Locate the cell with the specified text and output its [x, y] center coordinate. 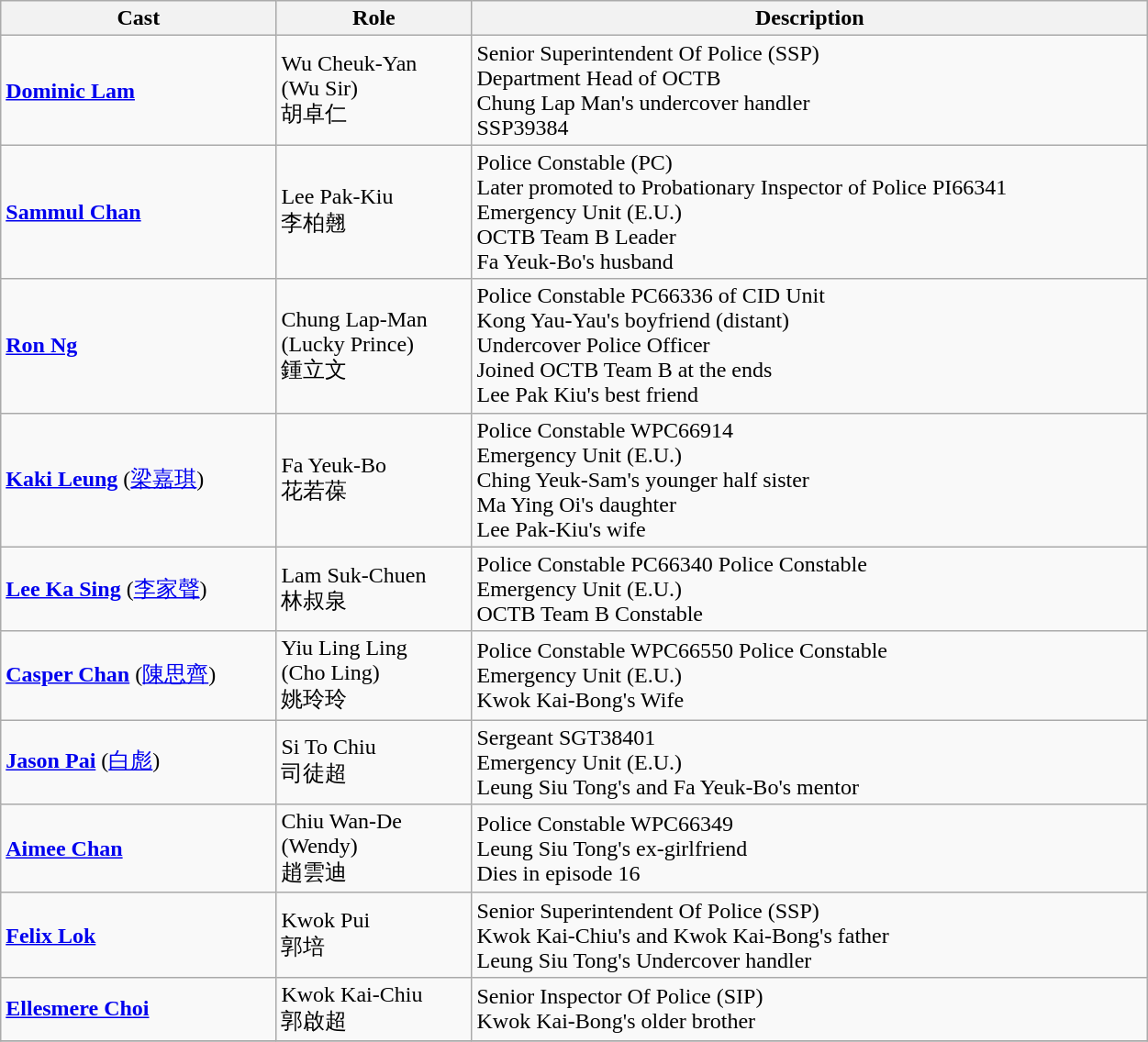
Lee Ka Sing (李家聲) [139, 589]
Sammul Chan [139, 212]
Chiu Wan-De(Wendy)趙雲迪 [374, 849]
Aimee Chan [139, 849]
Police Constable WPC66349Leung Siu Tong's ex-girlfriendDies in episode 16 [809, 849]
Role [374, 18]
Sergeant SGT38401Emergency Unit (E.U.)Leung Siu Tong's and Fa Yeuk-Bo's mentor [809, 762]
Cast [139, 18]
Jason Pai (白彪) [139, 762]
Casper Chan (陳思齊) [139, 675]
Dominic Lam [139, 90]
Chung Lap-Man(Lucky Prince)鍾立文 [374, 346]
Police Constable WPC66914 Emergency Unit (E.U.)Ching Yeuk-Sam's younger half sisterMa Ying Oi's daughterLee Pak-Kiu's wife [809, 480]
Senior Superintendent Of Police (SSP) Kwok Kai-Chiu's and Kwok Kai-Bong's fatherLeung Siu Tong's Undercover handler [809, 935]
Felix Lok [139, 935]
Senior Inspector Of Police (SIP)Kwok Kai-Bong's older brother [809, 1009]
Yiu Ling Ling(Cho Ling) 姚玲玲 [374, 675]
Lam Suk-Chuen 林叔泉 [374, 589]
Ellesmere Choi [139, 1009]
Lee Pak-Kiu李柏翹 [374, 212]
Fa Yeuk-Bo花若葆 [374, 480]
Wu Cheuk-Yan(Wu Sir)胡卓仁 [374, 90]
Kaki Leung (梁嘉琪) [139, 480]
Ron Ng [139, 346]
Police Constable WPC66550 Police Constable Emergency Unit (E.U.)Kwok Kai-Bong's Wife [809, 675]
Police Constable PC66340 Police Constable Emergency Unit (E.U.)OCTB Team B Constable [809, 589]
Kwok Pui郭培 [374, 935]
Police Constable (PC) Later promoted to Probationary Inspector of Police PI66341 Emergency Unit (E.U.)OCTB Team B Leader Fa Yeuk-Bo's husband [809, 212]
Senior Superintendent Of Police (SSP) Department Head of OCTBChung Lap Man's undercover handler SSP39384 [809, 90]
Kwok Kai-Chiu郭啟超 [374, 1009]
Description [809, 18]
Si To Chiu 司徒超 [374, 762]
